Pinpoint the cell where the given text exists, returning its (x, y) midpoint coordinate. 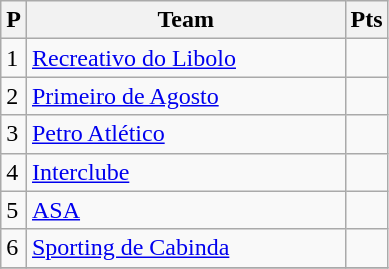
Primeiro de Agosto (186, 96)
Petro Atlético (186, 134)
ASA (186, 210)
6 (14, 248)
2 (14, 96)
Sporting de Cabinda (186, 248)
Team (186, 20)
3 (14, 134)
Pts (366, 20)
4 (14, 172)
1 (14, 58)
Recreativo do Libolo (186, 58)
5 (14, 210)
Interclube (186, 172)
P (14, 20)
